Search for the cell housing the specified text and yield its [X, Y] center coordinate. 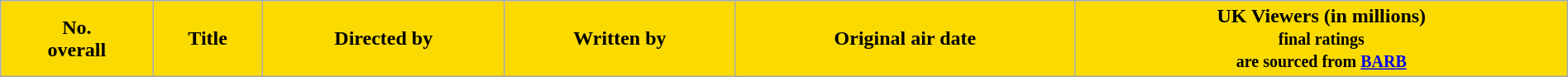
Original air date [905, 39]
Directed by [384, 39]
Title [208, 39]
Written by [619, 39]
No.overall [77, 39]
UK Viewers (in millions)final ratingsare sourced from BARB [1322, 39]
